Determine the (X, Y) coordinate at the center of the cell enclosing the given text.  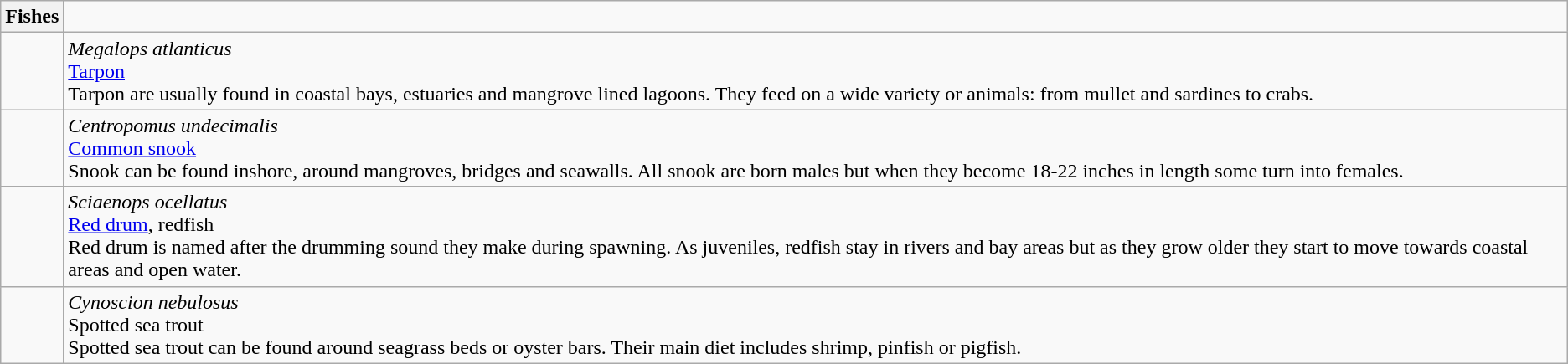
Fishes (32, 17)
